Capture the cell that displays the provided text and extract its (x, y) central coordinate. 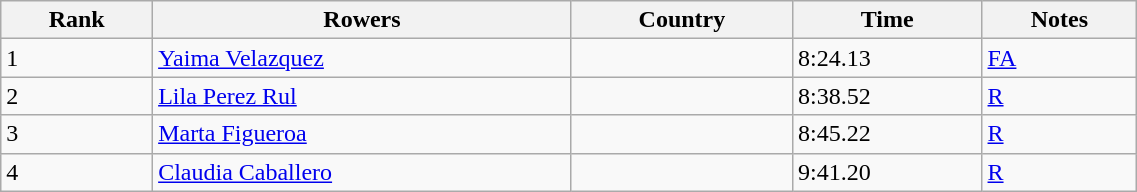
Claudia Caballero (362, 172)
Rank (77, 20)
Rowers (362, 20)
Lila Perez Rul (362, 96)
3 (77, 134)
8:24.13 (887, 58)
4 (77, 172)
Country (682, 20)
FA (1060, 58)
Marta Figueroa (362, 134)
8:38.52 (887, 96)
8:45.22 (887, 134)
Time (887, 20)
2 (77, 96)
Notes (1060, 20)
1 (77, 58)
9:41.20 (887, 172)
Yaima Velazquez (362, 58)
